Locate the cell with the specified text and output its (X, Y) center coordinate. 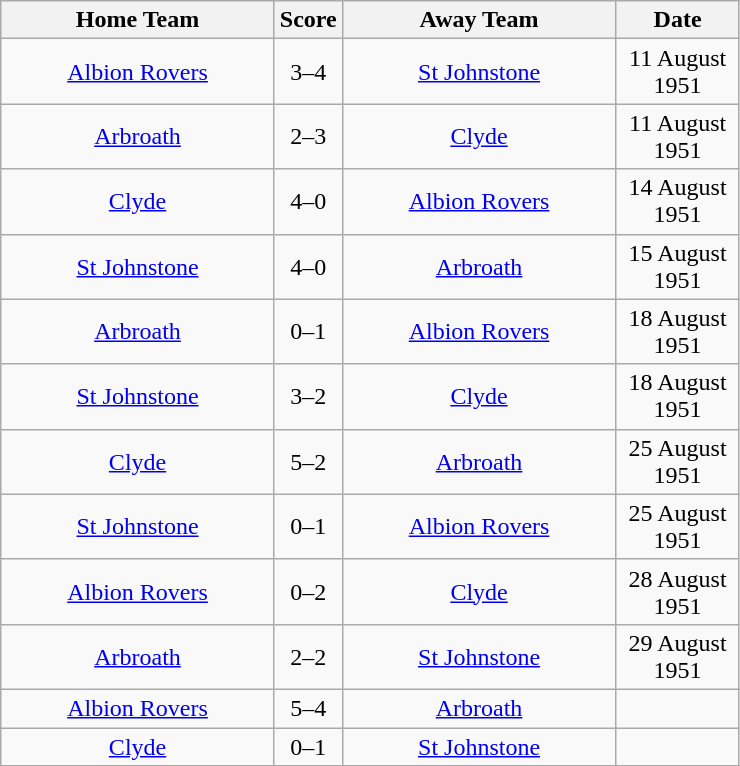
3–2 (308, 396)
0–2 (308, 592)
29 August 1951 (678, 656)
5–4 (308, 708)
Date (678, 20)
5–2 (308, 462)
14 August 1951 (678, 202)
15 August 1951 (678, 266)
Score (308, 20)
2–3 (308, 136)
3–4 (308, 72)
28 August 1951 (678, 592)
2–2 (308, 656)
Home Team (138, 20)
Away Team (479, 20)
